Identify which cell holds the provided text, then report its (x, y) central coordinate. 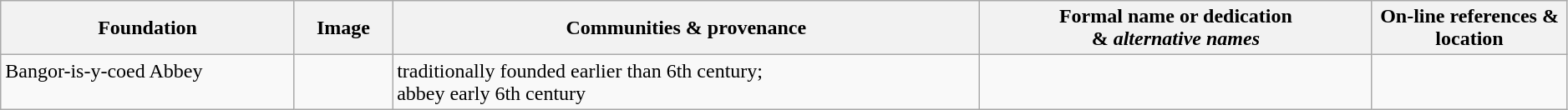
Foundation (148, 28)
Communities & provenance (687, 28)
On-line references & location (1469, 28)
Bangor-is-y-coed Abbey (148, 82)
traditionally founded earlier than 6th century;abbey early 6th century (687, 82)
Image (343, 28)
Formal name or dedication & alternative names (1176, 28)
